Return [x, y] of the center of cell containing provided text 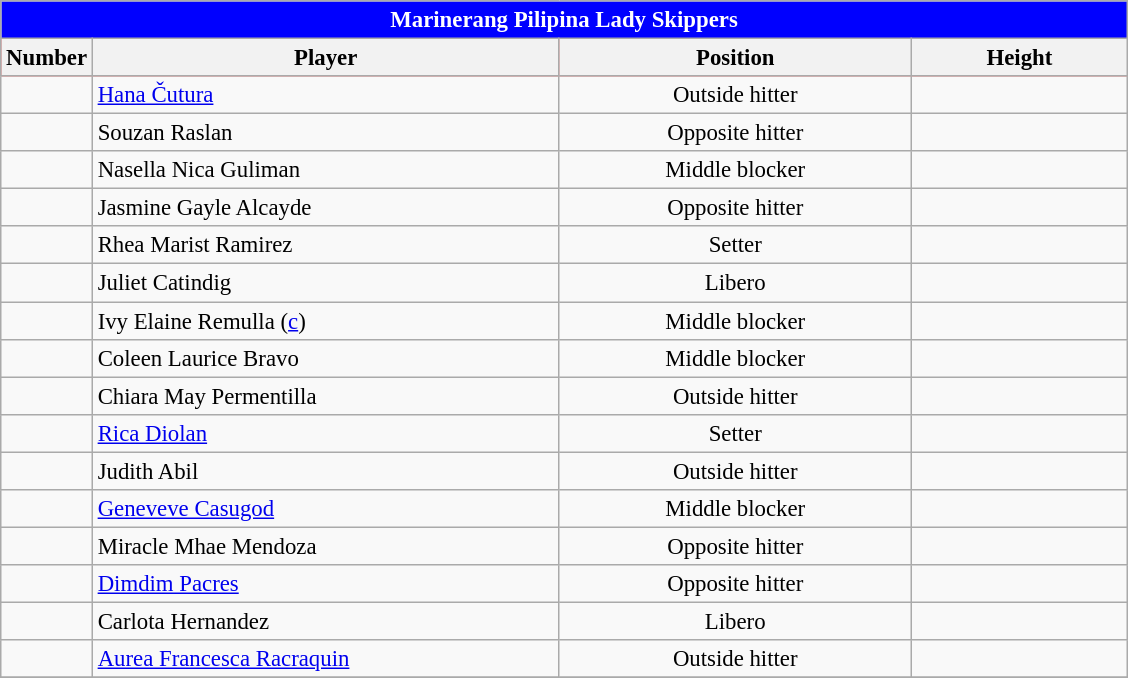
Height [1020, 58]
Geneveve Casugod [326, 509]
Carlota Hernandez [326, 621]
Souzan Raslan [326, 133]
Player [326, 58]
Coleen Laurice Bravo [326, 358]
Number [47, 58]
Ivy Elaine Remulla (c) [326, 321]
Chiara May Permentilla [326, 396]
Marinerang Pilipina Lady Skippers [564, 20]
Juliet Catindig [326, 283]
Dimdim Pacres [326, 584]
Nasella Nica Guliman [326, 170]
Rica Diolan [326, 433]
Jasmine Gayle Alcayde [326, 208]
Rhea Marist Ramirez [326, 245]
Position [736, 58]
Hana Čutura [326, 95]
Miracle Mhae Mendoza [326, 546]
Judith Abil [326, 471]
Aurea Francesca Racraquin [326, 659]
